Search for the cell housing the specified text and yield its [x, y] center coordinate. 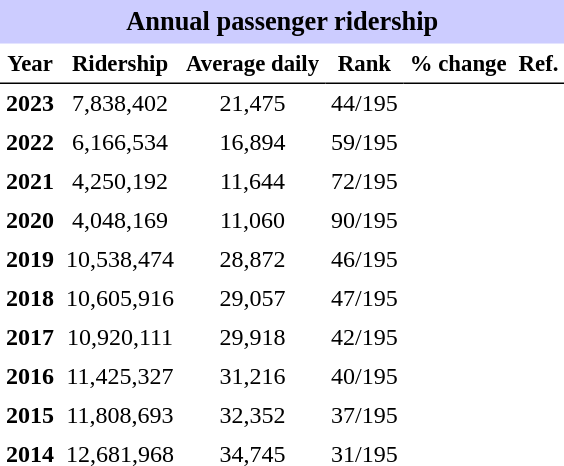
46/195 [364, 260]
2020 [30, 220]
2016 [30, 376]
72/195 [364, 182]
59/195 [364, 142]
11,425,327 [120, 376]
32,352 [252, 416]
2018 [30, 298]
2022 [30, 142]
10,605,916 [120, 298]
Annual passenger ridership [282, 22]
29,918 [252, 338]
4,250,192 [120, 182]
7,838,402 [120, 104]
21,475 [252, 104]
2015 [30, 416]
2021 [30, 182]
6,166,534 [120, 142]
44/195 [364, 104]
% change [458, 64]
28,872 [252, 260]
16,894 [252, 142]
11,060 [252, 220]
29,057 [252, 298]
2017 [30, 338]
Average daily [252, 64]
37/195 [364, 416]
10,538,474 [120, 260]
2023 [30, 104]
31,216 [252, 376]
47/195 [364, 298]
40/195 [364, 376]
Rank [364, 64]
11,808,693 [120, 416]
11,644 [252, 182]
Ridership [120, 64]
Year [30, 64]
4,048,169 [120, 220]
2019 [30, 260]
90/195 [364, 220]
10,920,111 [120, 338]
42/195 [364, 338]
